Return the [X, Y] coordinate for the center point of the cell that contains the specified text.  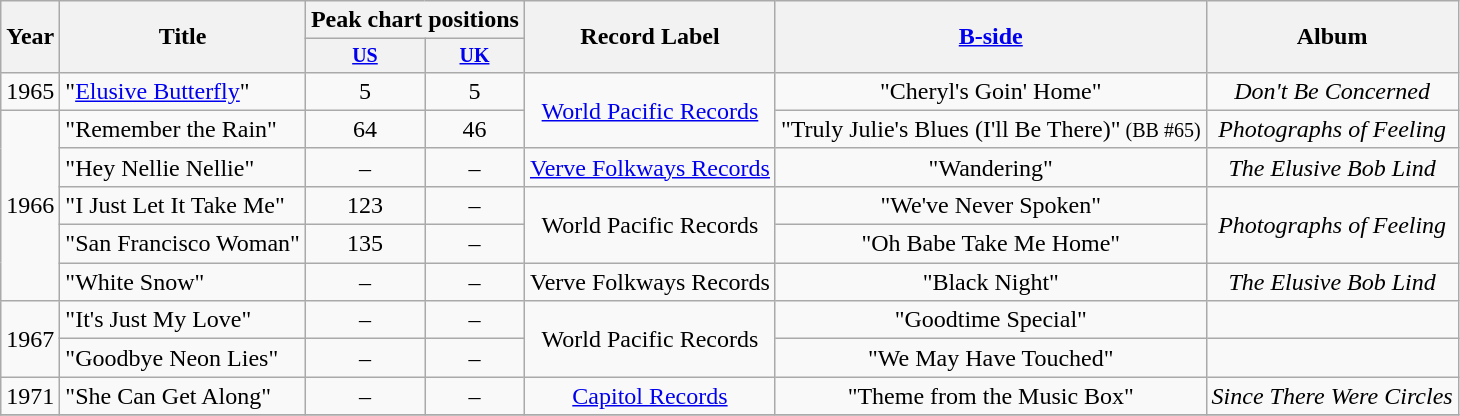
1965 [30, 91]
UK [475, 56]
"She Can Get Along" [183, 396]
B-side [990, 37]
1971 [30, 396]
Since There Were Circles [1332, 396]
US [364, 56]
"San Francisco Woman" [183, 244]
"Truly Julie's Blues (I'll Be There)" (BB #65) [990, 129]
Don't Be Concerned [1332, 91]
64 [364, 129]
Record Label [650, 37]
Title [183, 37]
1967 [30, 339]
Album [1332, 37]
"White Snow" [183, 282]
"We've Never Spoken" [990, 205]
"Remember the Rain" [183, 129]
123 [364, 205]
46 [475, 129]
Capitol Records [650, 396]
Peak chart positions [414, 20]
"Goodtime Special" [990, 320]
135 [364, 244]
"Oh Babe Take Me Home" [990, 244]
"Cheryl's Goin' Home" [990, 91]
"Wandering" [990, 167]
"Theme from the Music Box" [990, 396]
"It's Just My Love" [183, 320]
"I Just Let It Take Me" [183, 205]
1966 [30, 205]
"Black Night" [990, 282]
"Elusive Butterfly" [183, 91]
"Hey Nellie Nellie" [183, 167]
"Goodbye Neon Lies" [183, 358]
"We May Have Touched" [990, 358]
Year [30, 37]
